Detect which cell encompasses the target text, then output its [X, Y] center coordinate. 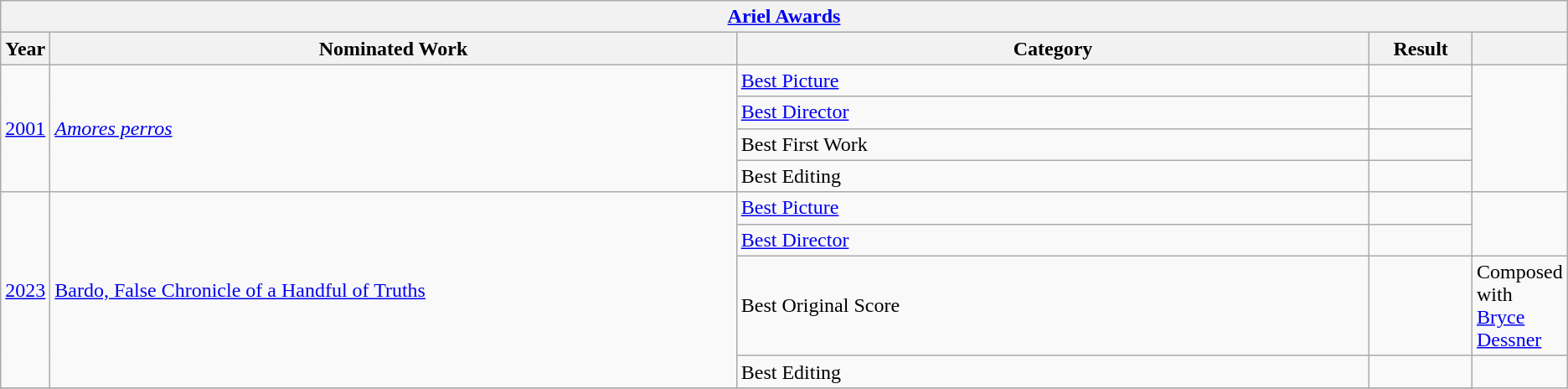
Amores perros [394, 128]
Nominated Work [394, 49]
Ariel Awards [784, 17]
2001 [25, 128]
Best First Work [1053, 144]
Category [1053, 49]
Composed with Bryce Dessner [1519, 305]
2023 [25, 290]
Year [25, 49]
Best Original Score [1053, 305]
Result [1421, 49]
Bardo, False Chronicle of a Handful of Truths [394, 290]
